Return (X, Y) of the center of cell containing provided text 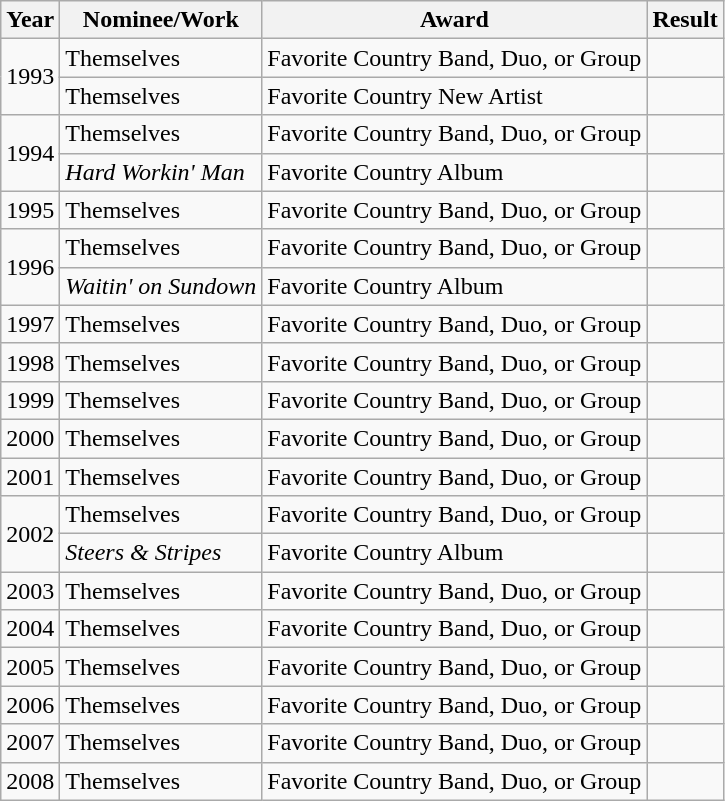
Award (454, 20)
1995 (30, 210)
2007 (30, 743)
2001 (30, 477)
Year (30, 20)
1998 (30, 362)
1997 (30, 324)
2000 (30, 438)
Nominee/Work (161, 20)
1994 (30, 153)
Hard Workin' Man (161, 172)
2003 (30, 591)
2006 (30, 705)
1996 (30, 267)
1999 (30, 400)
1993 (30, 77)
Waitin' on Sundown (161, 286)
2005 (30, 667)
2002 (30, 534)
2004 (30, 629)
Favorite Country New Artist (454, 96)
Steers & Stripes (161, 553)
Result (685, 20)
2008 (30, 781)
